Output the [x, y] coordinate of the center of the cell containing the given text.  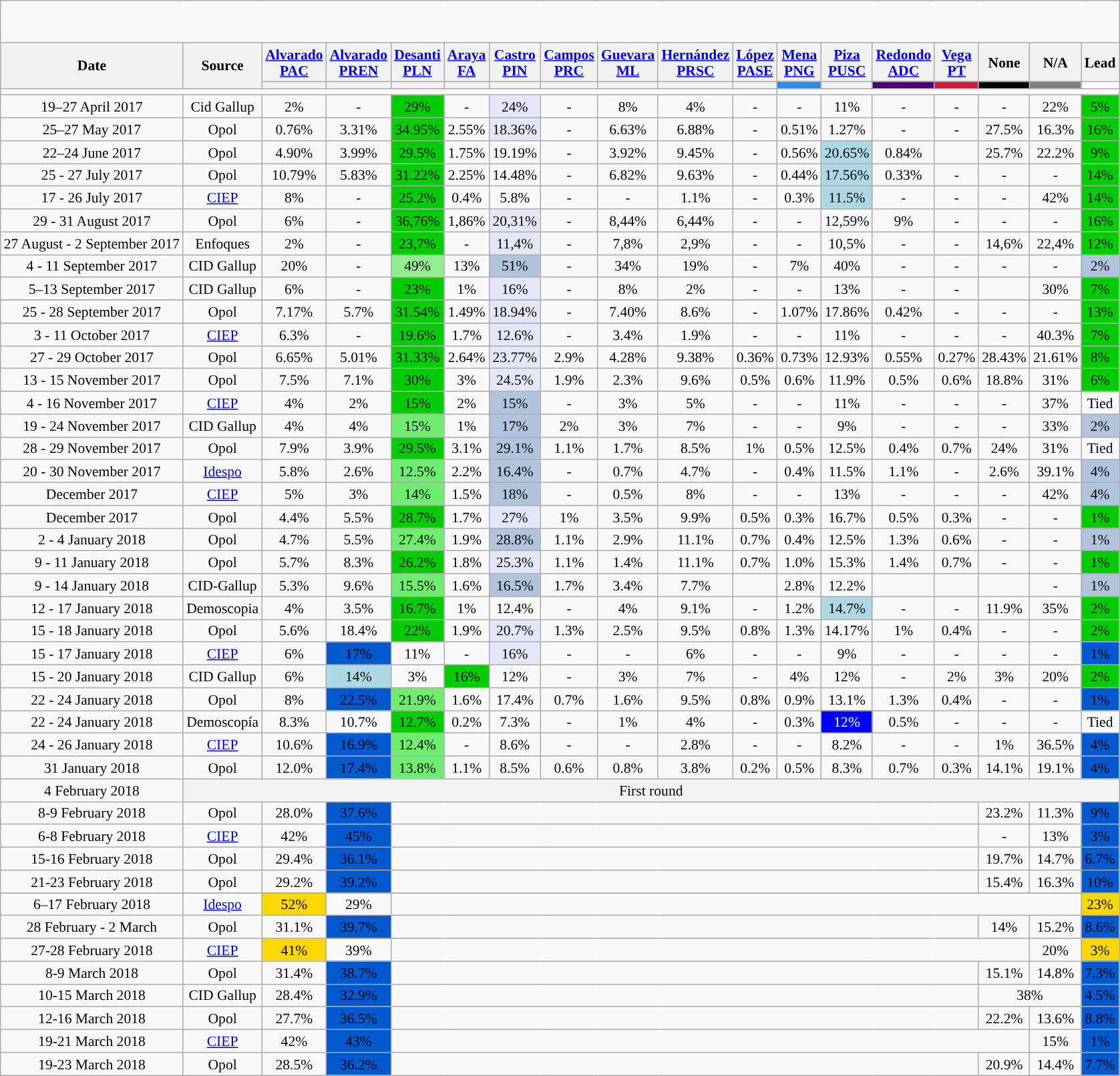
6-8 February 2018 [92, 836]
13.6% [1055, 1019]
4 February 2018 [92, 790]
3.31% [359, 130]
6.88% [695, 130]
CID-Gallup [222, 585]
14,6% [1004, 243]
4.90% [294, 152]
3.8% [695, 767]
2.3% [628, 380]
11.3% [1055, 813]
12.93% [847, 357]
18% [514, 494]
25–27 May 2017 [92, 130]
19.6% [417, 335]
18.8% [1004, 380]
27% [514, 517]
39% [359, 950]
14.48% [514, 175]
36.2% [359, 1064]
19-23 March 2018 [92, 1064]
12 - 17 January 2018 [92, 608]
0.51% [799, 130]
26.2% [417, 562]
19.19% [514, 152]
8.8% [1101, 1019]
31.1% [294, 927]
12.7% [417, 722]
14.4% [1055, 1064]
10% [1101, 882]
3.9% [359, 448]
1.5% [467, 494]
6,44% [695, 220]
4 - 11 September 2017 [92, 266]
7.40% [628, 312]
27-28 February 2018 [92, 950]
1.2% [799, 608]
36,76% [417, 220]
0.73% [799, 357]
Redondo ADC [903, 62]
15 - 18 January 2018 [92, 631]
15 - 20 January 2018 [92, 677]
7.1% [359, 380]
12.0% [294, 767]
20.9% [1004, 1064]
CamposPRC [569, 62]
31.54% [417, 312]
4.5% [1101, 995]
2,9% [695, 243]
19 - 24 November 2017 [92, 425]
31.33% [417, 357]
37% [1055, 403]
Hernández PRSC [695, 62]
10.6% [294, 745]
41% [294, 950]
24 - 26 January 2018 [92, 745]
1.07% [799, 312]
2.5% [628, 631]
16.5% [514, 585]
2.64% [467, 357]
9.63% [695, 175]
45% [359, 836]
10.79% [294, 175]
23.77% [514, 357]
31 January 2018 [92, 767]
51% [514, 266]
16.4% [514, 472]
9.38% [695, 357]
22.5% [359, 699]
28.8% [514, 540]
20,31% [514, 220]
10-15 March 2018 [92, 995]
40% [847, 266]
0.27% [956, 357]
None [1004, 62]
7,8% [628, 243]
5.83% [359, 175]
8-9 March 2018 [92, 972]
25 - 27 July 2017 [92, 175]
27.4% [417, 540]
6.7% [1101, 859]
28.0% [294, 813]
9.1% [695, 608]
0.55% [903, 357]
2 - 4 January 2018 [92, 540]
21-23 February 2018 [92, 882]
Castro PIN [514, 62]
10.7% [359, 722]
0.33% [903, 175]
15.1% [1004, 972]
0.9% [799, 699]
19% [695, 266]
36.1% [359, 859]
4.4% [294, 517]
18.94% [514, 312]
1.0% [799, 562]
0.84% [903, 152]
0.44% [799, 175]
PizaPUSC [847, 62]
17.56% [847, 175]
23.2% [1004, 813]
34.95% [417, 130]
27 - 29 October 2017 [92, 357]
37.6% [359, 813]
25 - 28 September 2017 [92, 312]
4.28% [628, 357]
6.82% [628, 175]
0.42% [903, 312]
Lead [1101, 62]
13.8% [417, 767]
39.7% [359, 927]
LópezPASE [755, 62]
19.7% [1004, 859]
19-21 March 2018 [92, 1041]
25.3% [514, 562]
6.63% [628, 130]
DesantiPLN [417, 62]
31.4% [294, 972]
32.9% [359, 995]
15.3% [847, 562]
31.22% [417, 175]
5.6% [294, 631]
Date [92, 65]
43% [359, 1041]
8.2% [847, 745]
25.7% [1004, 152]
40.3% [1055, 335]
14.17% [847, 631]
29.1% [514, 448]
38% [1030, 995]
Cid Gallup [222, 107]
21.61% [1055, 357]
14.8% [1055, 972]
27 August - 2 September 2017 [92, 243]
27.5% [1004, 130]
13 - 15 November 2017 [92, 380]
7.5% [294, 380]
52% [294, 904]
28.7% [417, 517]
33% [1055, 425]
8,44% [628, 220]
9.9% [695, 517]
28.5% [294, 1064]
38.7% [359, 972]
3.1% [467, 448]
14.1% [1004, 767]
39.2% [359, 882]
GuevaraML [628, 62]
20 - 30 November 2017 [92, 472]
21.9% [417, 699]
15 - 17 January 2018 [92, 654]
23,7% [417, 243]
5.01% [359, 357]
18.4% [359, 631]
7.9% [294, 448]
24.5% [514, 380]
25.2% [417, 198]
0.56% [799, 152]
12-16 March 2018 [92, 1019]
12.2% [847, 585]
10,5% [847, 243]
3.92% [628, 152]
20.7% [514, 631]
18.36% [514, 130]
2.25% [467, 175]
3.99% [359, 152]
9 - 11 January 2018 [92, 562]
28 - 29 November 2017 [92, 448]
6.3% [294, 335]
1,86% [467, 220]
Enfoques [222, 243]
5–13 September 2017 [92, 289]
15.5% [417, 585]
22–24 June 2017 [92, 152]
20.65% [847, 152]
19–27 April 2017 [92, 107]
29.2% [294, 882]
34% [628, 266]
12,59% [847, 220]
1.27% [847, 130]
17.86% [847, 312]
0.76% [294, 130]
N/A [1055, 62]
Alvarado PREN [359, 62]
19.1% [1055, 767]
29.4% [294, 859]
3 - 11 October 2017 [92, 335]
6.65% [294, 357]
12.6% [514, 335]
0.36% [755, 357]
Demoscopia [222, 608]
Vega PT [956, 62]
4 - 16 November 2017 [92, 403]
1.75% [467, 152]
6–17 February 2018 [92, 904]
28.43% [1004, 357]
2.2% [467, 472]
13.1% [847, 699]
Demoscopía [222, 722]
8-9 February 2018 [92, 813]
Araya FA [467, 62]
17 - 26 July 2017 [92, 198]
Source [222, 65]
15.2% [1055, 927]
22,4% [1055, 243]
11,4% [514, 243]
28 February - 2 March [92, 927]
1.49% [467, 312]
39.1% [1055, 472]
35% [1055, 608]
2.55% [467, 130]
15-16 February 2018 [92, 859]
1.8% [467, 562]
First round [650, 790]
7.17% [294, 312]
16.9% [359, 745]
49% [417, 266]
9 - 14 January 2018 [92, 585]
5.3% [294, 585]
Alvarado PAC [294, 62]
28.4% [294, 995]
15.4% [1004, 882]
27.7% [294, 1019]
29 - 31 August 2017 [92, 220]
9.45% [695, 152]
MenaPNG [799, 62]
